Scan for the cell matching the given text and deliver its (x, y) coordinate at center. 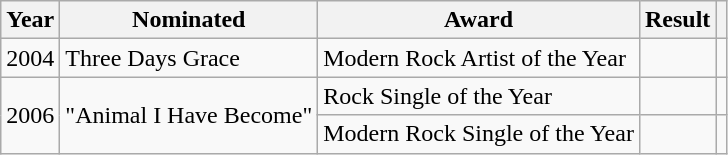
Award (479, 20)
Result (677, 20)
Modern Rock Single of the Year (479, 134)
Modern Rock Artist of the Year (479, 58)
Nominated (189, 20)
Year (30, 20)
Three Days Grace (189, 58)
Rock Single of the Year (479, 96)
2006 (30, 115)
"Animal I Have Become" (189, 115)
2004 (30, 58)
